Identify which cell holds the provided text, then report its [x, y] central coordinate. 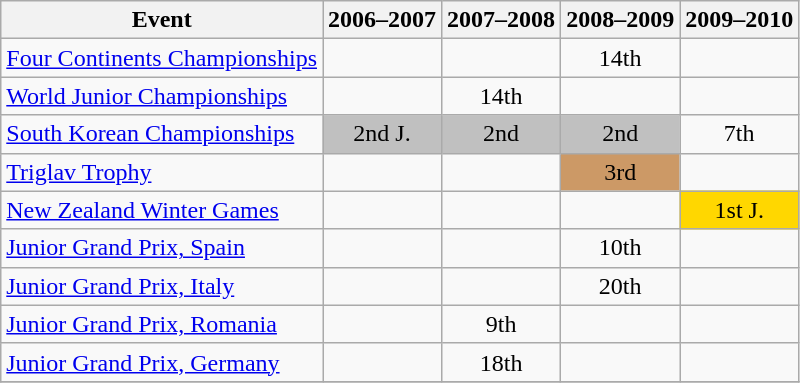
Junior Grand Prix, Romania [162, 324]
3rd [620, 172]
1st J. [740, 210]
2009–2010 [740, 20]
10th [620, 248]
9th [502, 324]
Triglav Trophy [162, 172]
2nd J. [382, 134]
2006–2007 [382, 20]
South Korean Championships [162, 134]
Junior Grand Prix, Italy [162, 286]
World Junior Championships [162, 96]
2008–2009 [620, 20]
Four Continents Championships [162, 58]
20th [620, 286]
7th [740, 134]
Event [162, 20]
2007–2008 [502, 20]
New Zealand Winter Games [162, 210]
Junior Grand Prix, Spain [162, 248]
Junior Grand Prix, Germany [162, 362]
18th [502, 362]
